Locate the cell with the specified text and output its [X, Y] center coordinate. 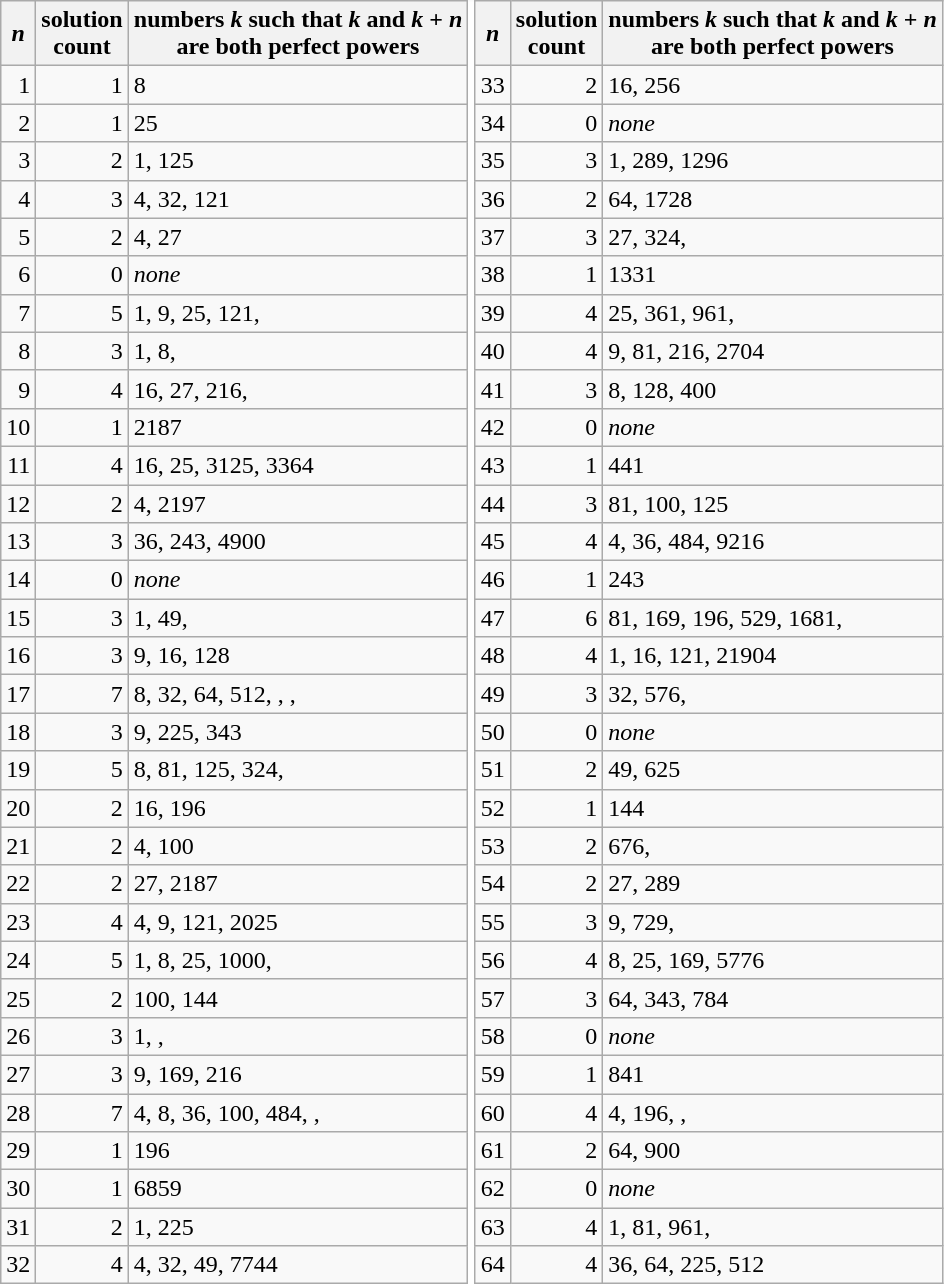
30 [18, 1189]
32 [18, 1265]
1, 8, [298, 351]
6859 [298, 1189]
4, 100 [298, 846]
4, 8, 36, 100, 484, , [298, 1113]
9, 729, [773, 922]
46 [492, 580]
16 [18, 656]
81, 169, 196, 529, 1681, [773, 618]
196 [298, 1151]
64, 900 [773, 1151]
23 [18, 922]
50 [492, 732]
35 [492, 161]
26 [18, 1036]
27 [18, 1074]
59 [492, 1074]
18 [18, 732]
1, 289, 1296 [773, 161]
1331 [773, 275]
676, [773, 846]
100, 144 [298, 998]
16, 27, 216, [298, 389]
10 [18, 427]
33 [492, 85]
16, 25, 3125, 3364 [298, 465]
58 [492, 1036]
45 [492, 542]
53 [492, 846]
4, 36, 484, 9216 [773, 542]
8, 81, 125, 324, [298, 770]
11 [18, 465]
8, 25, 169, 5776 [773, 960]
51 [492, 770]
56 [492, 960]
1, , [298, 1036]
81, 100, 125 [773, 503]
38 [492, 275]
55 [492, 922]
1, 8, 25, 1000, [298, 960]
1, 125 [298, 161]
4, 9, 121, 2025 [298, 922]
64 [492, 1265]
2187 [298, 427]
36, 243, 4900 [298, 542]
441 [773, 465]
4, 27 [298, 237]
1, 49, [298, 618]
8, 32, 64, 512, , , [298, 694]
61 [492, 1151]
28 [18, 1113]
52 [492, 808]
48 [492, 656]
144 [773, 808]
54 [492, 884]
62 [492, 1189]
4, 196, , [773, 1113]
57 [492, 998]
24 [18, 960]
13 [18, 542]
12 [18, 503]
39 [492, 313]
47 [492, 618]
9 [18, 389]
43 [492, 465]
44 [492, 503]
37 [492, 237]
64, 343, 784 [773, 998]
31 [18, 1227]
1, 81, 961, [773, 1227]
841 [773, 1074]
29 [18, 1151]
16, 196 [298, 808]
34 [492, 123]
4, 32, 121 [298, 199]
16, 256 [773, 85]
1, 9, 25, 121, [298, 313]
25, 361, 961, [773, 313]
14 [18, 580]
8, 128, 400 [773, 389]
27, 2187 [298, 884]
36 [492, 199]
22 [18, 884]
9, 16, 128 [298, 656]
41 [492, 389]
1, 225 [298, 1227]
4, 32, 49, 7744 [298, 1265]
19 [18, 770]
49, 625 [773, 770]
1, 16, 121, 21904 [773, 656]
21 [18, 846]
60 [492, 1113]
40 [492, 351]
27, 289 [773, 884]
63 [492, 1227]
64, 1728 [773, 199]
4, 2197 [298, 503]
27, 324, [773, 237]
42 [492, 427]
49 [492, 694]
36, 64, 225, 512 [773, 1265]
243 [773, 580]
17 [18, 694]
32, 576, [773, 694]
15 [18, 618]
9, 81, 216, 2704 [773, 351]
20 [18, 808]
9, 169, 216 [298, 1074]
9, 225, 343 [298, 732]
